Capture the cell that displays the provided text and extract its [X, Y] central coordinate. 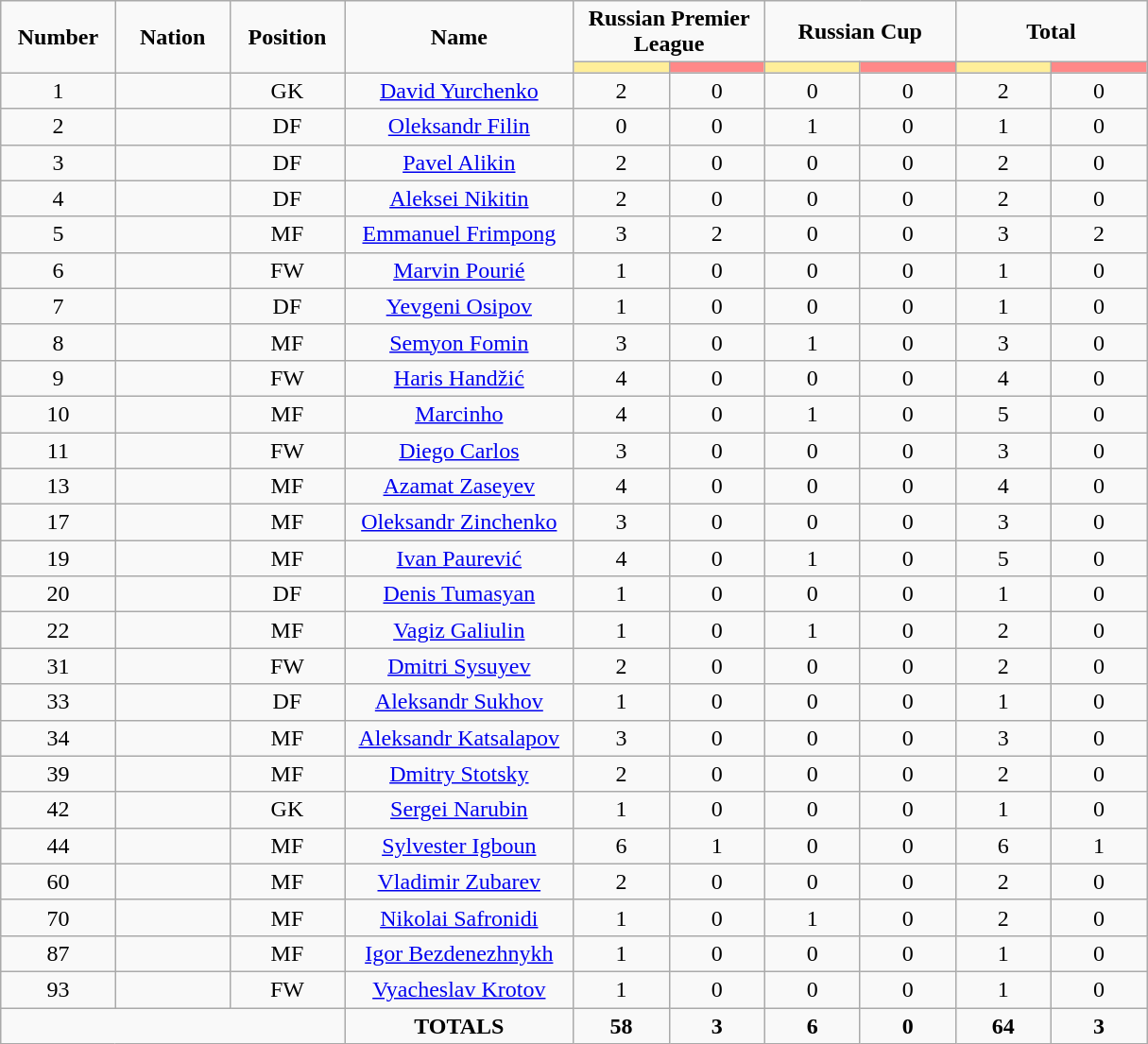
Vladimir Zubarev [459, 881]
Vyacheslav Krotov [459, 989]
Number [59, 37]
Oleksandr Filin [459, 127]
Total [1051, 32]
58 [622, 1025]
Pavel Alikin [459, 163]
Oleksandr Zinchenko [459, 522]
34 [59, 738]
Emmanuel Frimpong [459, 234]
Vagiz Galiulin [459, 630]
Russian Cup [860, 32]
17 [59, 522]
Azamat Zaseyev [459, 487]
Igor Bezdenezhnykh [459, 953]
93 [59, 989]
9 [59, 378]
Semyon Fomin [459, 342]
Dmitri Sysuyev [459, 666]
Aleksandr Katsalapov [459, 738]
Nation [172, 37]
Aleksei Nikitin [459, 198]
Sylvester Igboun [459, 846]
Nikolai Safronidi [459, 917]
44 [59, 846]
22 [59, 630]
13 [59, 487]
Diego Carlos [459, 451]
Russian Premier League [669, 32]
64 [1003, 1025]
20 [59, 594]
11 [59, 451]
Dmitry Stotsky [459, 774]
60 [59, 881]
10 [59, 414]
42 [59, 810]
7 [59, 306]
Yevgeni Osipov [459, 306]
Position [287, 37]
Marvin Pourié [459, 270]
31 [59, 666]
Aleksandr Sukhov [459, 702]
8 [59, 342]
TOTALS [459, 1025]
33 [59, 702]
Name [459, 37]
87 [59, 953]
70 [59, 917]
Haris Handžić [459, 378]
19 [59, 558]
39 [59, 774]
Sergei Narubin [459, 810]
David Yurchenko [459, 91]
Ivan Paurević [459, 558]
Marcinho [459, 414]
Denis Tumasyan [459, 594]
